Scan for the cell matching the given text and deliver its [x, y] coordinate at center. 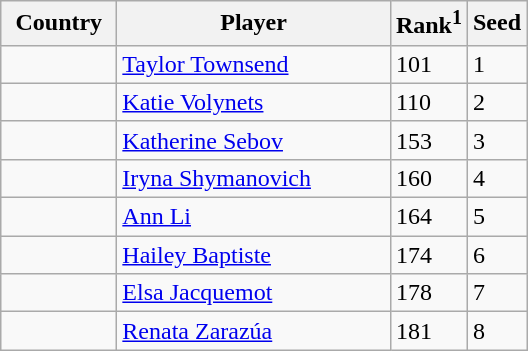
160 [428, 178]
153 [428, 140]
Renata Zarazúa [254, 331]
4 [496, 178]
101 [428, 64]
174 [428, 255]
Player [254, 24]
8 [496, 331]
Country [59, 24]
Seed [496, 24]
178 [428, 293]
3 [496, 140]
Katherine Sebov [254, 140]
164 [428, 217]
Katie Volynets [254, 102]
Hailey Baptiste [254, 255]
2 [496, 102]
181 [428, 331]
7 [496, 293]
Rank1 [428, 24]
110 [428, 102]
Elsa Jacquemot [254, 293]
Iryna Shymanovich [254, 178]
Taylor Townsend [254, 64]
5 [496, 217]
Ann Li [254, 217]
6 [496, 255]
1 [496, 64]
